Detect which cell encompasses the target text, then output its [X, Y] center coordinate. 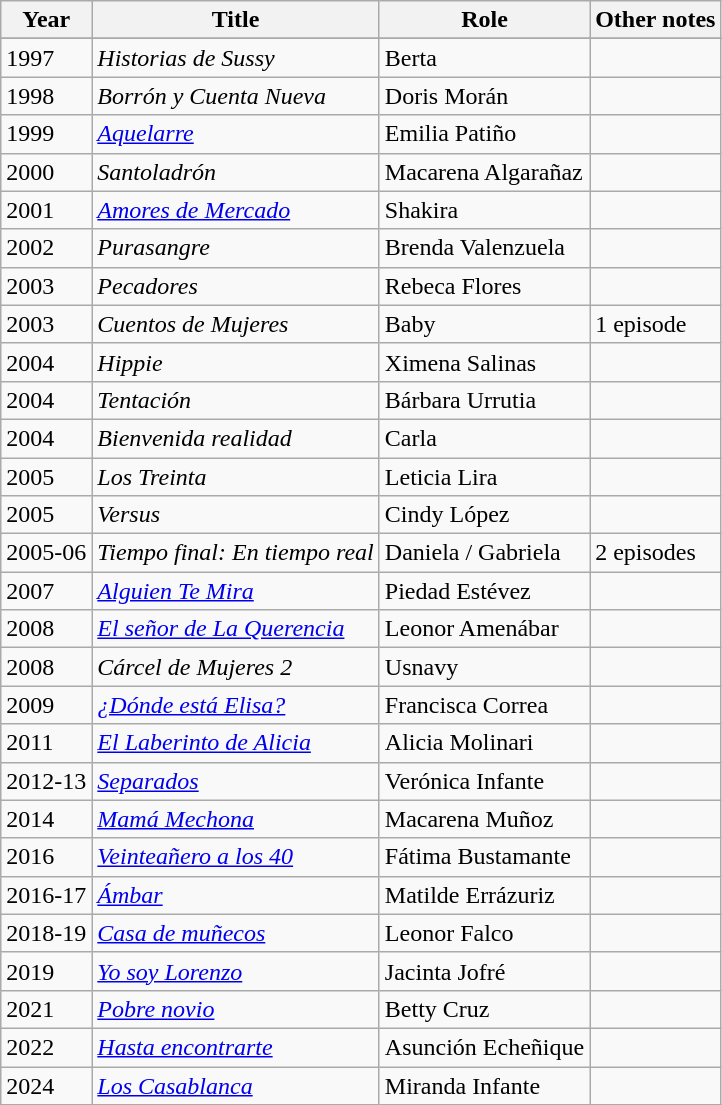
Mamá Mechona [236, 819]
Alicia Molinari [484, 743]
2002 [46, 248]
Leticia Lira [484, 477]
Tiempo final: En tiempo real [236, 553]
Versus [236, 515]
Fátima Bustamante [484, 857]
2 episodes [656, 553]
Miranda Infante [484, 1085]
2019 [46, 971]
Betty Cruz [484, 1009]
1998 [46, 96]
2012-13 [46, 781]
Hippie [236, 362]
Daniela / Gabriela [484, 553]
Los Treinta [236, 477]
Cuentos de Mujeres [236, 324]
2009 [46, 705]
Other notes [656, 20]
Role [484, 20]
Veinteañero a los 40 [236, 857]
Ximena Salinas [484, 362]
Title [236, 20]
Carla [484, 438]
2007 [46, 591]
Matilde Errázuriz [484, 895]
Purasangre [236, 248]
Tentación [236, 400]
2014 [46, 819]
Piedad Estévez [484, 591]
1 episode [656, 324]
Year [46, 20]
2001 [46, 210]
Francisca Correa [484, 705]
2005-06 [46, 553]
Historias de Sussy [236, 58]
Pobre novio [236, 1009]
Asunción Echeñique [484, 1047]
Doris Morán [484, 96]
Pecadores [236, 286]
Usnavy [484, 667]
Leonor Falco [484, 933]
Los Casablanca [236, 1085]
Rebeca Flores [484, 286]
Brenda Valenzuela [484, 248]
2011 [46, 743]
Cindy López [484, 515]
Cárcel de Mujeres 2 [236, 667]
Verónica Infante [484, 781]
Emilia Patiño [484, 134]
Berta [484, 58]
2016-17 [46, 895]
Baby [484, 324]
2022 [46, 1047]
1997 [46, 58]
Aquelarre [236, 134]
¿Dónde está Elisa? [236, 705]
2021 [46, 1009]
1999 [46, 134]
2018-19 [46, 933]
Borrón y Cuenta Nueva [236, 96]
2000 [46, 172]
Separados [236, 781]
Amores de Mercado [236, 210]
2016 [46, 857]
Ámbar [236, 895]
El señor de La Querencia [236, 629]
Macarena Muñoz [484, 819]
Bárbara Urrutia [484, 400]
Casa de muñecos [236, 933]
El Laberinto de Alicia [236, 743]
Macarena Algarañaz [484, 172]
Bienvenida realidad [236, 438]
Shakira [484, 210]
Alguien Te Mira [236, 591]
2024 [46, 1085]
Hasta encontrarte [236, 1047]
Jacinta Jofré [484, 971]
Leonor Amenábar [484, 629]
Yo soy Lorenzo [236, 971]
Santoladrón [236, 172]
